Output the [X, Y] coordinate of the center of the cell containing the given text.  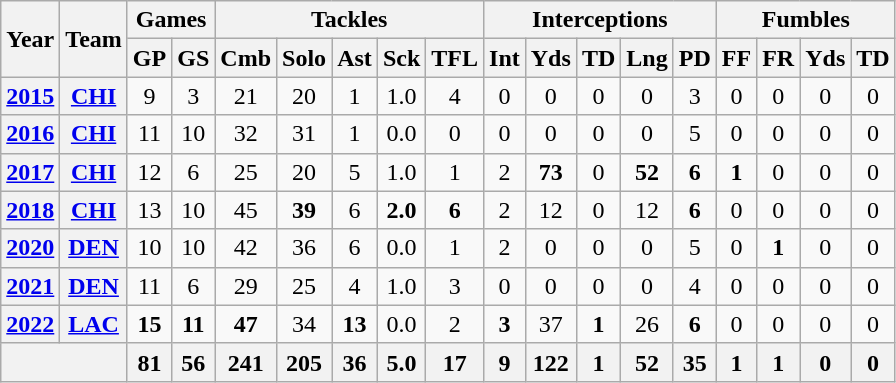
2020 [30, 248]
81 [149, 362]
Lng [647, 58]
29 [246, 286]
FF [736, 58]
GS [194, 58]
17 [455, 362]
45 [246, 210]
Interceptions [600, 20]
56 [194, 362]
Int [505, 58]
73 [550, 172]
2018 [30, 210]
Team [94, 39]
35 [694, 362]
2016 [30, 134]
21 [246, 96]
Cmb [246, 58]
Fumbles [806, 20]
47 [246, 324]
5.0 [401, 362]
2.0 [401, 210]
31 [304, 134]
34 [304, 324]
2015 [30, 96]
TFL [455, 58]
15 [149, 324]
Games [170, 20]
LAC [94, 324]
42 [246, 248]
205 [304, 362]
241 [246, 362]
26 [647, 324]
Year [30, 39]
32 [246, 134]
FR [778, 58]
2022 [30, 324]
Sck [401, 58]
PD [694, 58]
2017 [30, 172]
39 [304, 210]
37 [550, 324]
122 [550, 362]
Tackles [350, 20]
GP [149, 58]
2021 [30, 286]
Ast [355, 58]
Solo [304, 58]
